Find where the given text appears and provide that cell's center as (X, Y) coordinate. 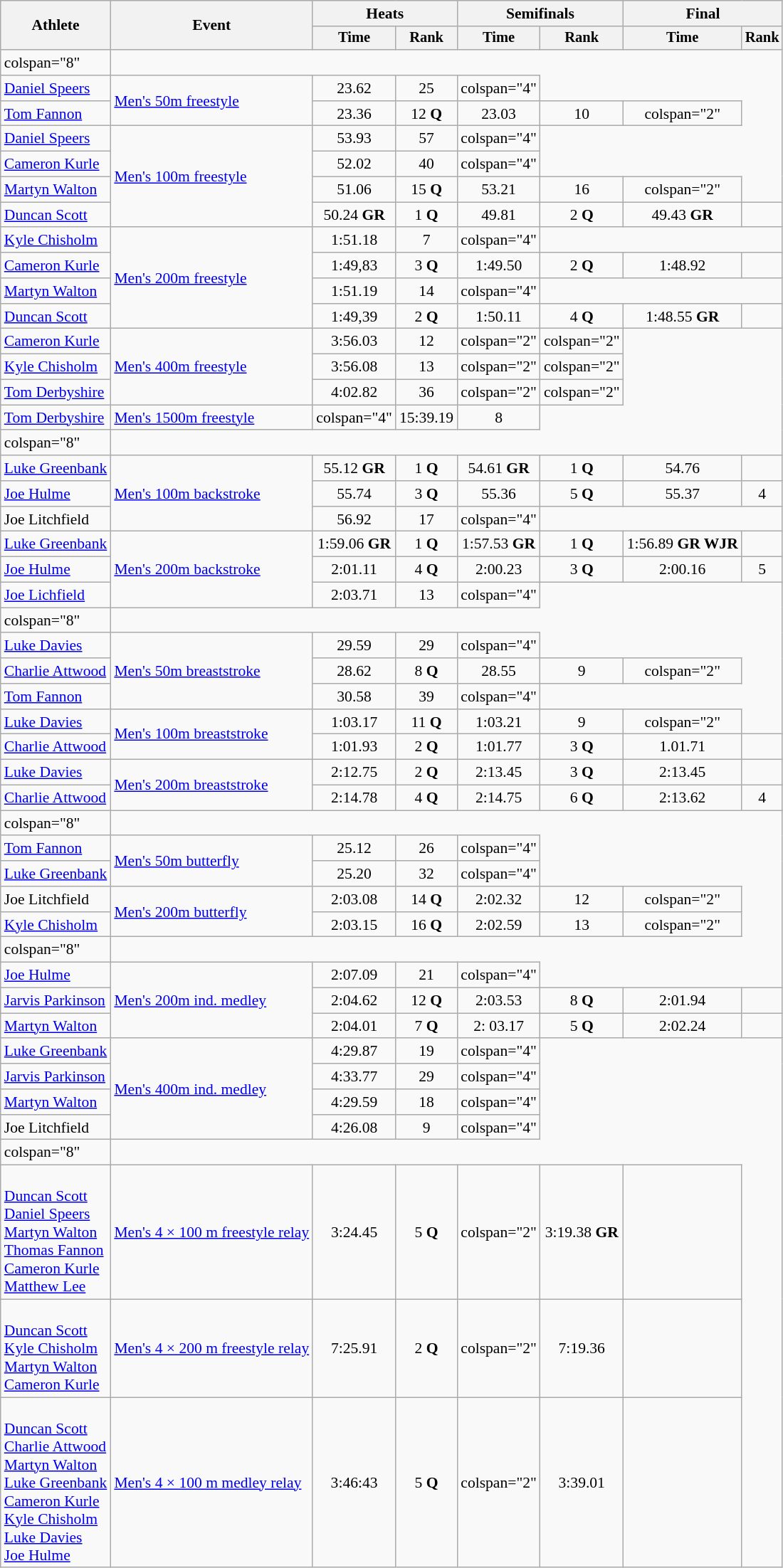
29.59 (354, 646)
40 (426, 164)
36 (426, 393)
16 Q (426, 925)
Men's 200m backstroke (211, 569)
4:29.59 (354, 1102)
Men's 100m freestyle (211, 176)
28.55 (498, 671)
1:51.18 (354, 240)
2:03.15 (354, 925)
25 (426, 88)
23.36 (354, 114)
Men's 200m ind. medley (211, 1000)
7:19.36 (582, 1349)
15:39.19 (426, 418)
57 (426, 139)
Men's 400m freestyle (211, 367)
Duncan ScottDaniel SpeersMartyn WaltonThomas FannonCameron KurleMatthew Lee (56, 1232)
49.81 (498, 215)
Joe Lichfield (56, 595)
2:07.09 (354, 975)
7 Q (426, 1026)
49.43 GR (683, 215)
Semifinals (540, 14)
7 (426, 240)
Men's 200m freestyle (211, 278)
1:50.11 (498, 317)
14 Q (426, 899)
55.37 (683, 494)
Men's 50m freestyle (211, 101)
1:49,39 (354, 317)
55.12 GR (354, 468)
3:19.38 GR (582, 1232)
19 (426, 1051)
2:04.62 (354, 1001)
1:03.21 (498, 722)
Duncan ScottKyle ChisholmMartyn WaltonCameron Kurle (56, 1349)
2:03.08 (354, 899)
Men's 200m butterfly (211, 912)
Men's 100m breaststroke (211, 734)
17 (426, 519)
2:14.78 (354, 798)
53.93 (354, 139)
54.76 (683, 468)
8 (498, 418)
Men's 4 × 100 m medley relay (211, 1483)
Men's 1500m freestyle (211, 418)
4:29.87 (354, 1051)
1:48.92 (683, 265)
Athlete (56, 26)
2:00.23 (498, 570)
23.03 (498, 114)
1:57.53 GR (498, 544)
3:56.08 (354, 367)
1:51.19 (354, 291)
52.02 (354, 164)
55.74 (354, 494)
2:04.01 (354, 1026)
2:03.71 (354, 595)
39 (426, 696)
1:59.06 GR (354, 544)
2:13.62 (683, 798)
2:02.24 (683, 1026)
55.36 (498, 494)
1:56.89 GR WJR (683, 544)
3:24.45 (354, 1232)
1:49.50 (498, 265)
Duncan ScottCharlie AttwoodMartyn WaltonLuke GreenbankCameron KurleKyle ChisholmLuke DaviesJoe Hulme (56, 1483)
28.62 (354, 671)
1.01.71 (683, 747)
14 (426, 291)
25.12 (354, 849)
1:49,83 (354, 265)
Final (703, 14)
2:01.11 (354, 570)
2:01.94 (683, 1001)
50.24 GR (354, 215)
15 Q (426, 190)
2: 03.17 (498, 1026)
30.58 (354, 696)
Men's 200m breaststroke (211, 785)
18 (426, 1102)
25.20 (354, 874)
56.92 (354, 519)
53.21 (498, 190)
2:02.59 (498, 925)
54.61 GR (498, 468)
4:26.08 (354, 1128)
Heats (384, 14)
6 Q (582, 798)
26 (426, 849)
21 (426, 975)
Men's 50m breaststroke (211, 672)
Men's 100m backstroke (211, 494)
16 (582, 190)
3:46:43 (354, 1483)
5 (762, 570)
2:02.32 (498, 899)
2:03.53 (498, 1001)
1:03.17 (354, 722)
Men's 4 × 200 m freestyle relay (211, 1349)
Men's 400m ind. medley (211, 1089)
1:01.93 (354, 747)
23.62 (354, 88)
2:14.75 (498, 798)
4:02.82 (354, 393)
7:25.91 (354, 1349)
2:00.16 (683, 570)
10 (582, 114)
Men's 4 × 100 m freestyle relay (211, 1232)
2:12.75 (354, 773)
1:01.77 (498, 747)
4:33.77 (354, 1076)
3:39.01 (582, 1483)
11 Q (426, 722)
32 (426, 874)
Event (211, 26)
1:48.55 GR (683, 317)
51.06 (354, 190)
3:56.03 (354, 341)
Men's 50m butterfly (211, 861)
